Capture the cell that displays the provided text and extract its [X, Y] central coordinate. 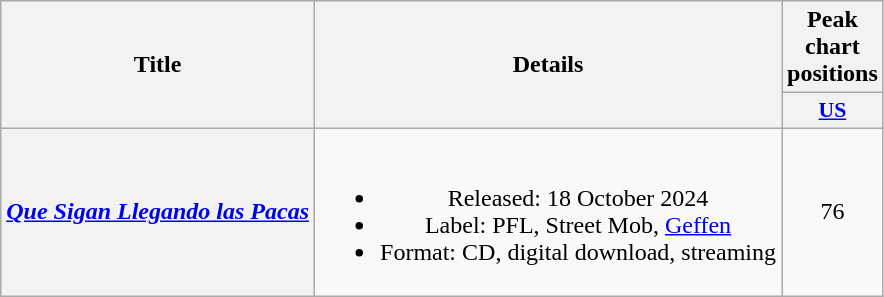
Released: 18 October 2024Label: PFL, Street Mob, GeffenFormat: CD, digital download, streaming [548, 212]
Que Sigan Llegando las Pacas [158, 212]
Title [158, 65]
76 [833, 212]
Details [548, 65]
Peak chart positions [833, 47]
US [833, 111]
